For the text-containing cell, return its midpoint in [X, Y] coordinate format. 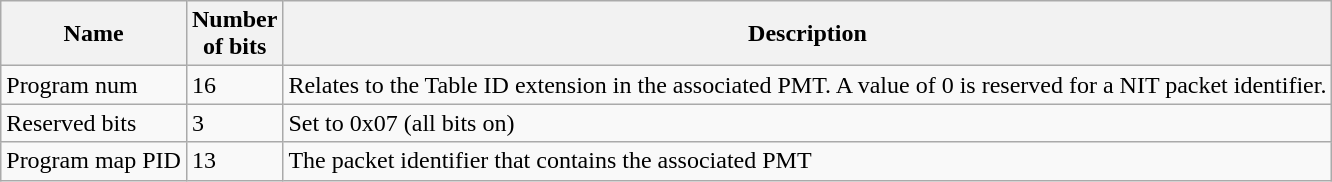
Relates to the Table ID extension in the associated PMT. A value of 0 is reserved for a NIT packet identifier. [808, 85]
Program num [94, 85]
Numberof bits [234, 34]
13 [234, 161]
3 [234, 123]
Set to 0x07 (all bits on) [808, 123]
Name [94, 34]
Description [808, 34]
16 [234, 85]
The packet identifier that contains the associated PMT [808, 161]
Reserved bits [94, 123]
Program map PID [94, 161]
